For the text-containing cell, return its midpoint in [X, Y] coordinate format. 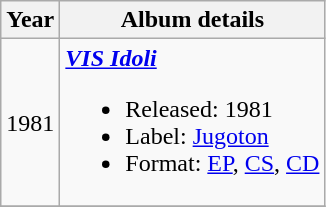
Year [30, 20]
1981 [30, 122]
Album details [192, 20]
VIS IdoliReleased: 1981Label: JugotonFormat: EP, CS, CD [192, 122]
